Detect which cell encompasses the target text, then output its (X, Y) center coordinate. 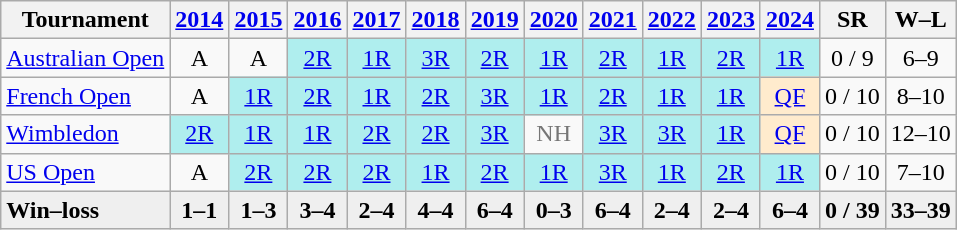
2015 (258, 20)
6–9 (920, 58)
2022 (672, 20)
8–10 (920, 96)
2019 (494, 20)
2016 (318, 20)
2024 (790, 20)
US Open (86, 172)
2021 (612, 20)
2017 (376, 20)
7–10 (920, 172)
Australian Open (86, 58)
1–3 (258, 210)
33–39 (920, 210)
0 / 39 (852, 210)
French Open (86, 96)
NH (554, 134)
0 / 9 (852, 58)
2020 (554, 20)
SR (852, 20)
12–10 (920, 134)
Win–loss (86, 210)
4–4 (436, 210)
3–4 (318, 210)
2018 (436, 20)
W–L (920, 20)
2023 (730, 20)
2014 (200, 20)
Tournament (86, 20)
Wimbledon (86, 134)
1–1 (200, 210)
0–3 (554, 210)
